Provide the [x, y] coordinate of the cell's center where the given text is located.  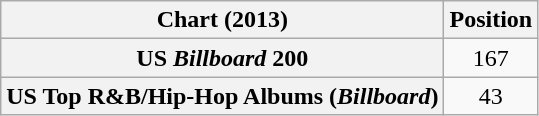
Chart (2013) [222, 20]
US Billboard 200 [222, 58]
Position [491, 20]
167 [491, 58]
43 [491, 96]
US Top R&B/Hip-Hop Albums (Billboard) [222, 96]
